Extract the (x, y) coordinate from the center of the cell holding the provided text.  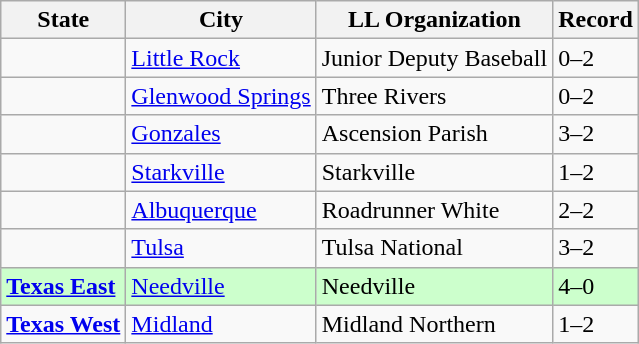
Albuquerque (221, 210)
Record (596, 20)
Tulsa (221, 248)
Junior Deputy Baseball (434, 58)
Gonzales (221, 134)
Ascension Parish (434, 134)
LL Organization (434, 20)
Roadrunner White (434, 210)
Little Rock (221, 58)
2–2 (596, 210)
Texas West (64, 324)
Texas East (64, 286)
Midland Northern (434, 324)
State (64, 20)
Glenwood Springs (221, 96)
Midland (221, 324)
City (221, 20)
Tulsa National (434, 248)
Three Rivers (434, 96)
4–0 (596, 286)
